Search for the cell housing the specified text and yield its [X, Y] center coordinate. 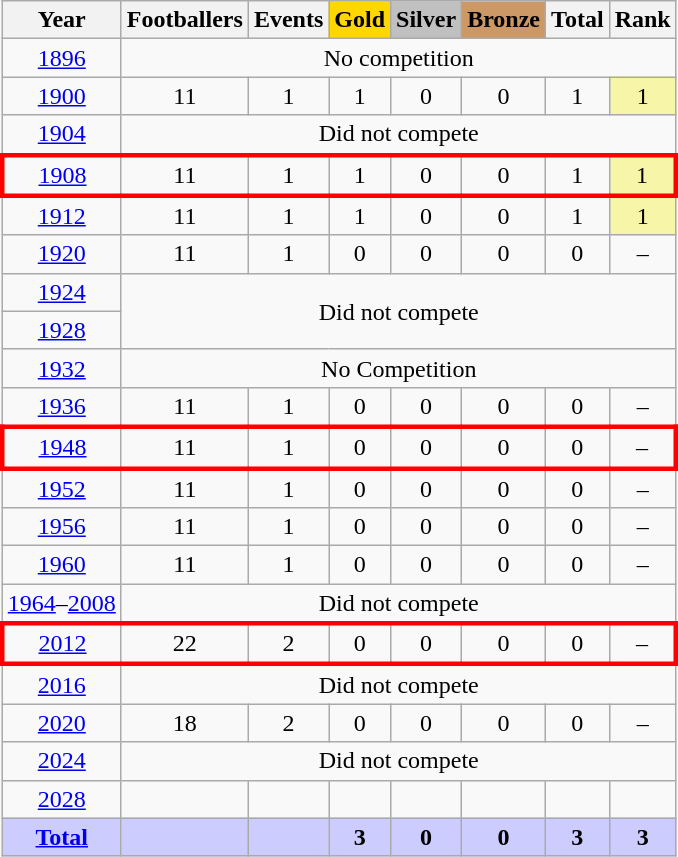
1960 [62, 565]
1956 [62, 527]
1932 [62, 368]
1928 [62, 330]
Gold [360, 20]
1896 [62, 58]
1952 [62, 488]
1924 [62, 292]
1900 [62, 96]
2016 [62, 684]
22 [184, 644]
1904 [62, 135]
No competition [398, 58]
2020 [62, 723]
Year [62, 20]
No Competition [398, 368]
2028 [62, 799]
1948 [62, 448]
2012 [62, 644]
Events [288, 20]
1964–2008 [62, 604]
Footballers [184, 20]
Rank [642, 20]
2024 [62, 761]
1920 [62, 254]
1912 [62, 216]
1908 [62, 174]
1936 [62, 407]
18 [184, 723]
Silver [426, 20]
Bronze [504, 20]
